Find where the given text appears and provide that cell's center as (X, Y) coordinate. 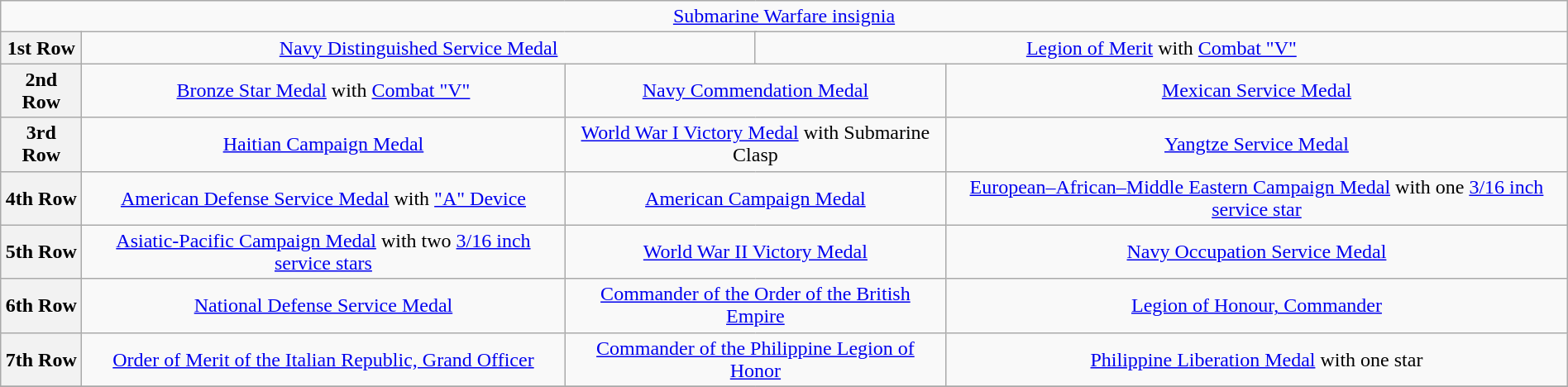
American Campaign Medal (756, 198)
6th Row (41, 306)
Bronze Star Medal with Combat "V" (323, 91)
Legion of Merit with Combat "V" (1161, 48)
Navy Commendation Medal (756, 91)
Submarine Warfare insignia (784, 17)
Commander of the Philippine Legion of Honor (756, 359)
7th Row (41, 359)
2nd Row (41, 91)
4th Row (41, 198)
American Defense Service Medal with "A" Device (323, 198)
Mexican Service Medal (1257, 91)
European–African–Middle Eastern Campaign Medal with one 3/16 inch service star (1257, 198)
World War II Victory Medal (756, 251)
Philippine Liberation Medal with one star (1257, 359)
Haitian Campaign Medal (323, 144)
1st Row (41, 48)
Navy Distinguished Service Medal (418, 48)
Yangtze Service Medal (1257, 144)
World War I Victory Medal with Submarine Clasp (756, 144)
5th Row (41, 251)
Order of Merit of the Italian Republic, Grand Officer (323, 359)
Commander of the Order of the British Empire (756, 306)
Legion of Honour, Commander (1257, 306)
Navy Occupation Service Medal (1257, 251)
National Defense Service Medal (323, 306)
Asiatic-Pacific Campaign Medal with two 3/16 inch service stars (323, 251)
3rd Row (41, 144)
